Output the (X, Y) coordinate of the center of the cell containing the given text.  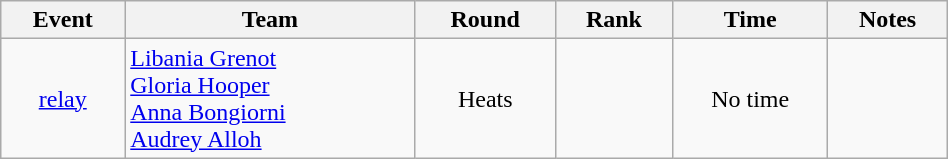
Heats (485, 98)
Libania GrenotGloria HooperAnna BongiorniAudrey Alloh (270, 98)
Round (485, 20)
No time (750, 98)
Team (270, 20)
Event (63, 20)
Notes (888, 20)
Rank (614, 20)
relay (63, 98)
Time (750, 20)
